Output the (X, Y) coordinate of the center of the cell containing the given text.  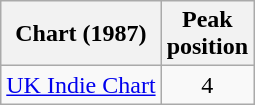
Chart (1987) (81, 34)
Peakposition (207, 34)
UK Indie Chart (81, 85)
4 (207, 85)
